Identify which cell holds the provided text, then report its (x, y) central coordinate. 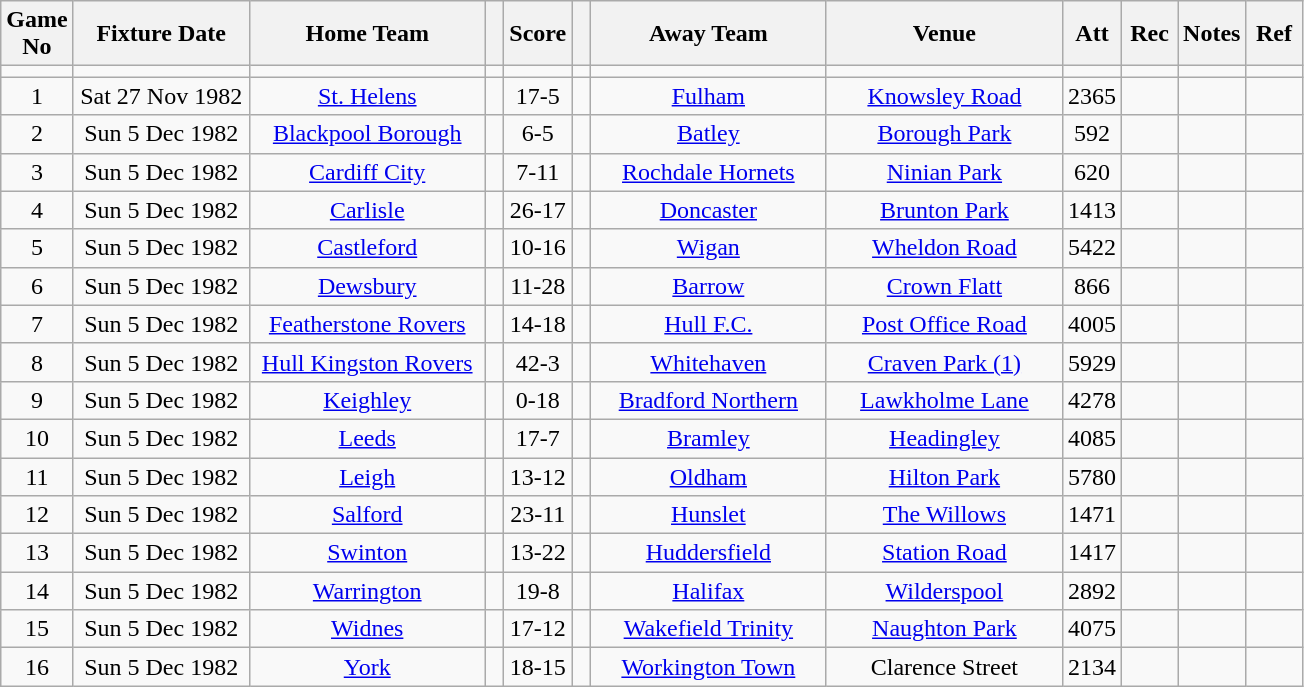
Hunslet (708, 515)
Doncaster (708, 210)
7-11 (538, 172)
13-12 (538, 477)
26-17 (538, 210)
0-18 (538, 400)
1417 (1092, 553)
Ninian Park (944, 172)
Hull Kingston Rovers (367, 362)
17-12 (538, 629)
Wheldon Road (944, 248)
4 (37, 210)
Sat 27 Nov 1982 (161, 96)
Keighley (367, 400)
Bradford Northern (708, 400)
4085 (1092, 438)
Score (538, 34)
10 (37, 438)
2892 (1092, 591)
Notes (1212, 34)
6 (37, 286)
The Willows (944, 515)
19-8 (538, 591)
Hull F.C. (708, 324)
42-3 (538, 362)
Warrington (367, 591)
2134 (1092, 667)
Swinton (367, 553)
10-16 (538, 248)
1413 (1092, 210)
Game No (37, 34)
Huddersfield (708, 553)
2365 (1092, 96)
Att (1092, 34)
Featherstone Rovers (367, 324)
Whitehaven (708, 362)
11-28 (538, 286)
14 (37, 591)
Widnes (367, 629)
Wigan (708, 248)
7 (37, 324)
Brunton Park (944, 210)
Home Team (367, 34)
12 (37, 515)
Station Road (944, 553)
Blackpool Borough (367, 134)
4075 (1092, 629)
620 (1092, 172)
Away Team (708, 34)
Fixture Date (161, 34)
13 (37, 553)
4005 (1092, 324)
Batley (708, 134)
Post Office Road (944, 324)
Leigh (367, 477)
Cardiff City (367, 172)
Wilderspool (944, 591)
Dewsbury (367, 286)
17-5 (538, 96)
23-11 (538, 515)
3 (37, 172)
15 (37, 629)
5 (37, 248)
1471 (1092, 515)
Knowsley Road (944, 96)
Hilton Park (944, 477)
9 (37, 400)
6-5 (538, 134)
Oldham (708, 477)
Barrow (708, 286)
5422 (1092, 248)
Workington Town (708, 667)
1 (37, 96)
2 (37, 134)
Borough Park (944, 134)
Castleford (367, 248)
Headingley (944, 438)
Bramley (708, 438)
Ref (1274, 34)
5929 (1092, 362)
8 (37, 362)
Rec (1150, 34)
Carlisle (367, 210)
Rochdale Hornets (708, 172)
18-15 (538, 667)
592 (1092, 134)
Naughton Park (944, 629)
13-22 (538, 553)
11 (37, 477)
5780 (1092, 477)
Fulham (708, 96)
16 (37, 667)
St. Helens (367, 96)
Craven Park (1) (944, 362)
Halifax (708, 591)
Venue (944, 34)
Crown Flatt (944, 286)
York (367, 667)
Wakefield Trinity (708, 629)
866 (1092, 286)
Salford (367, 515)
Lawkholme Lane (944, 400)
17-7 (538, 438)
4278 (1092, 400)
Clarence Street (944, 667)
14-18 (538, 324)
Leeds (367, 438)
